Capture the cell that displays the provided text and extract its (X, Y) central coordinate. 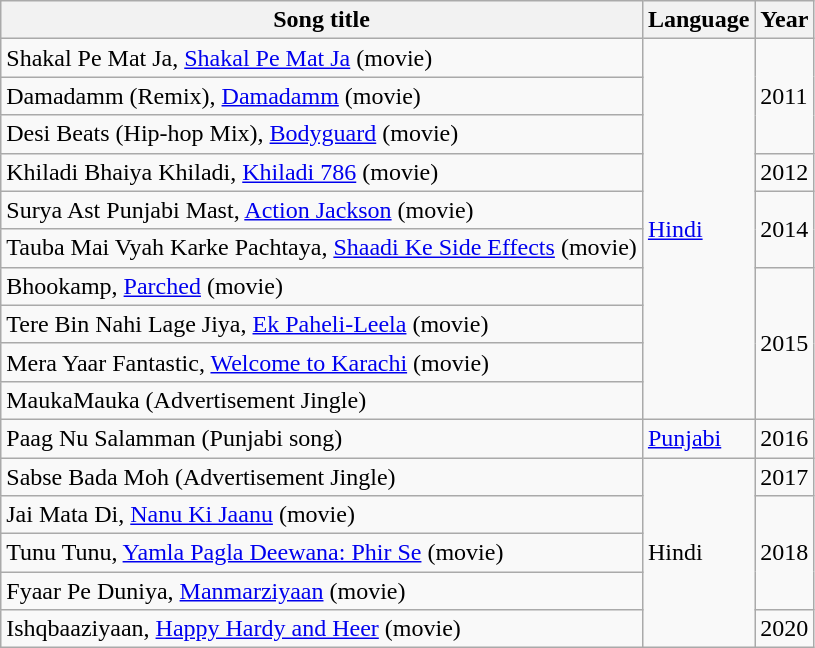
Punjabi (698, 438)
Language (698, 20)
2012 (784, 172)
Sabse Bada Moh (Advertisement Jingle) (322, 477)
Tunu Tunu, Yamla Pagla Deewana: Phir Se (movie) (322, 553)
2016 (784, 438)
Khiladi Bhaiya Khiladi, Khiladi 786 (movie) (322, 172)
2020 (784, 629)
2018 (784, 553)
Ishqbaaziyaan, Happy Hardy and Heer (movie) (322, 629)
Surya Ast Punjabi Mast, Action Jackson (movie) (322, 210)
Fyaar Pe Duniya, Manmarziyaan (movie) (322, 591)
Jai Mata Di, Nanu Ki Jaanu (movie) (322, 515)
Tere Bin Nahi Lage Jiya, Ek Paheli-Leela (movie) (322, 324)
Damadamm (Remix), Damadamm (movie) (322, 96)
2011 (784, 96)
Year (784, 20)
Paag Nu Salamman (Punjabi song) (322, 438)
2017 (784, 477)
Song title (322, 20)
Tauba Mai Vyah Karke Pachtaya, Shaadi Ke Side Effects (movie) (322, 248)
2015 (784, 343)
Bhookamp, Parched (movie) (322, 286)
MaukaMauka (Advertisement Jingle) (322, 400)
Mera Yaar Fantastic, Welcome to Karachi (movie) (322, 362)
Desi Beats (Hip-hop Mix), Bodyguard (movie) (322, 134)
2014 (784, 229)
Shakal Pe Mat Ja, Shakal Pe Mat Ja (movie) (322, 58)
